Capture the cell that displays the provided text and extract its [x, y] central coordinate. 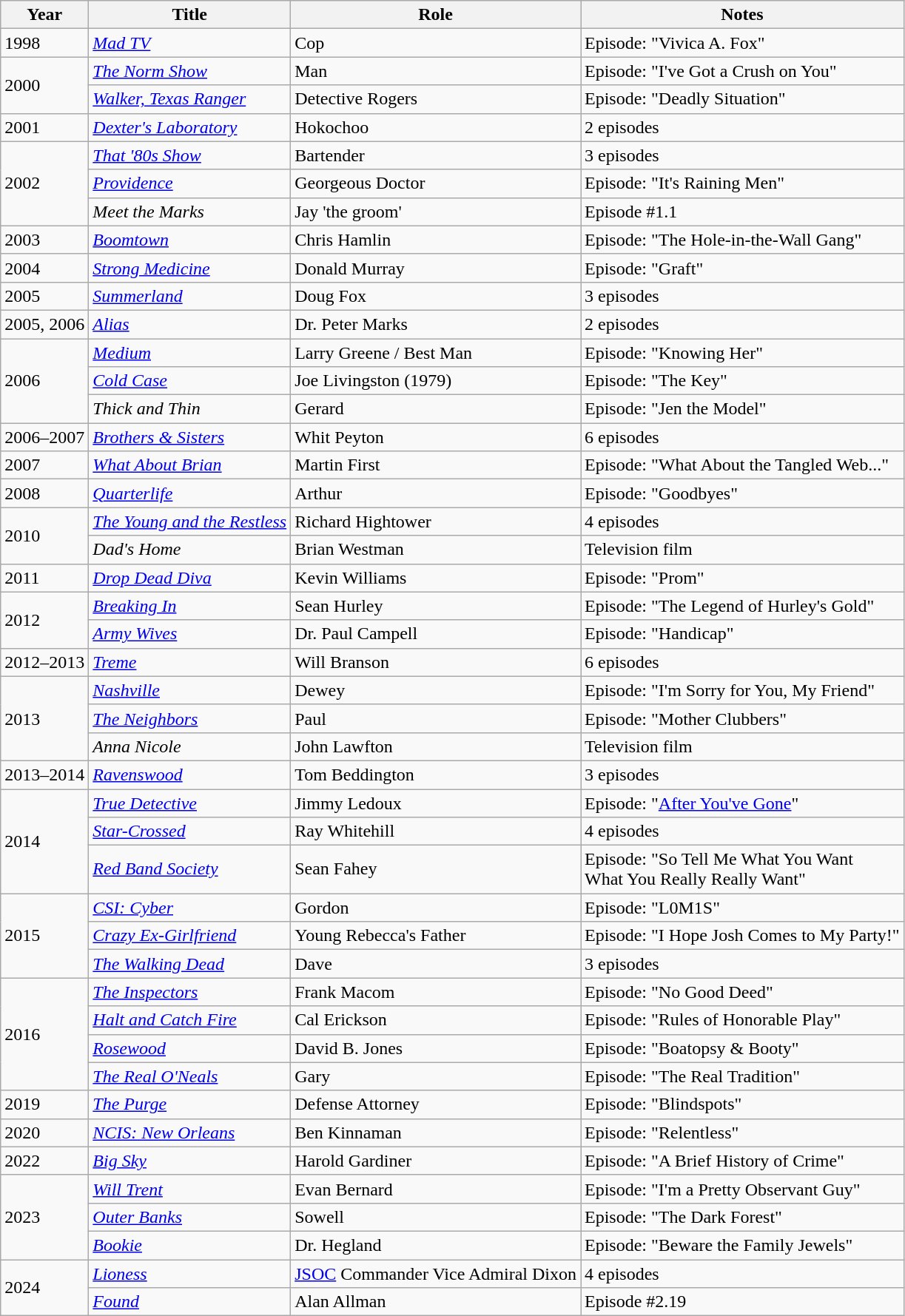
Richard Hightower [436, 522]
Boomtown [189, 240]
Episode: "Goodbyes" [741, 493]
Brian Westman [436, 550]
Ray Whitehill [436, 831]
Tom Beddington [436, 775]
NCIS: New Orleans [189, 1133]
2019 [44, 1104]
Will Branson [436, 662]
Bartender [436, 155]
Dad's Home [189, 550]
2015 [44, 936]
Gerard [436, 409]
2005 [44, 296]
Kevin Williams [436, 578]
Year [44, 15]
Anna Nicole [189, 746]
Harold Gardiner [436, 1161]
Episode: "The Real Tradition" [741, 1076]
Star-Crossed [189, 831]
Notes [741, 15]
Episode: "I've Got a Crush on You" [741, 71]
Meet the Marks [189, 212]
Episode: "Jen the Model" [741, 409]
JSOC Commander Vice Admiral Dixon [436, 1273]
Crazy Ex-Girlfriend [189, 936]
Rosewood [189, 1048]
Episode: "Relentless" [741, 1133]
Title [189, 15]
Dave [436, 964]
Evan Bernard [436, 1189]
Sean Fahey [436, 870]
2010 [44, 536]
The Neighbors [189, 718]
Episode #1.1 [741, 212]
2004 [44, 268]
Dexter's Laboratory [189, 127]
Episode: "What About the Tangled Web..." [741, 465]
2024 [44, 1287]
Young Rebecca's Father [436, 936]
The Walking Dead [189, 964]
Providence [189, 183]
Detective Rogers [436, 99]
Chris Hamlin [436, 240]
Breaking In [189, 606]
Man [436, 71]
Paul [436, 718]
Episode: "The Key" [741, 381]
Dr. Paul Campell [436, 634]
Episode: "A Brief History of Crime" [741, 1161]
2022 [44, 1161]
Episode: "So Tell Me What You WantWhat You Really Really Want" [741, 870]
Martin First [436, 465]
2000 [44, 85]
Walker, Texas Ranger [189, 99]
Episode #2.19 [741, 1302]
Dewey [436, 690]
Frank Macom [436, 992]
Episode: "Boatopsy & Booty" [741, 1048]
2003 [44, 240]
Jimmy Ledoux [436, 803]
Episode: "No Good Deed" [741, 992]
2005, 2006 [44, 324]
Strong Medicine [189, 268]
Episode: "The Legend of Hurley's Gold" [741, 606]
Cal Erickson [436, 1020]
Gordon [436, 908]
Episode: "The Dark Forest" [741, 1217]
Role [436, 15]
Defense Attorney [436, 1104]
2013 [44, 718]
2011 [44, 578]
Mad TV [189, 43]
Gary [436, 1076]
Outer Banks [189, 1217]
Thick and Thin [189, 409]
The Purge [189, 1104]
Episode: "Blindspots" [741, 1104]
2007 [44, 465]
2012–2013 [44, 662]
Episode: "I'm a Pretty Observant Guy" [741, 1189]
Cold Case [189, 381]
Episode: "Knowing Her" [741, 353]
The Norm Show [189, 71]
Dr. Peter Marks [436, 324]
Cop [436, 43]
Whit Peyton [436, 437]
2023 [44, 1217]
Sowell [436, 1217]
What About Brian [189, 465]
Larry Greene / Best Man [436, 353]
2006 [44, 381]
Jay 'the groom' [436, 212]
Donald Murray [436, 268]
Drop Dead Diva [189, 578]
Brothers & Sisters [189, 437]
2006–2007 [44, 437]
Lioness [189, 1273]
Halt and Catch Fire [189, 1020]
Medium [189, 353]
Episode: "Handicap" [741, 634]
Episode: "After You've Gone" [741, 803]
Alan Allman [436, 1302]
John Lawfton [436, 746]
Episode: "I Hope Josh Comes to My Party!" [741, 936]
Found [189, 1302]
1998 [44, 43]
2008 [44, 493]
Episode: "It's Raining Men" [741, 183]
Episode: "I'm Sorry for You, My Friend" [741, 690]
Big Sky [189, 1161]
Doug Fox [436, 296]
Episode: "L0M1S" [741, 908]
Episode: "Beware the Family Jewels" [741, 1245]
CSI: Cyber [189, 908]
Episode: "Deadly Situation" [741, 99]
The Inspectors [189, 992]
True Detective [189, 803]
Georgeous Doctor [436, 183]
That '80s Show [189, 155]
Ravenswood [189, 775]
2016 [44, 1034]
Red Band Society [189, 870]
2012 [44, 620]
Summerland [189, 296]
The Real O'Neals [189, 1076]
Episode: "Rules of Honorable Play" [741, 1020]
Army Wives [189, 634]
Episode: "The Hole-in-the-Wall Gang" [741, 240]
Episode: "Mother Clubbers" [741, 718]
Episode: "Prom" [741, 578]
David B. Jones [436, 1048]
Alias [189, 324]
Nashville [189, 690]
2020 [44, 1133]
Quarterlife [189, 493]
Arthur [436, 493]
Hokochoo [436, 127]
The Young and the Restless [189, 522]
Ben Kinnaman [436, 1133]
Joe Livingston (1979) [436, 381]
Episode: "Vivica A. Fox" [741, 43]
Sean Hurley [436, 606]
2013–2014 [44, 775]
2001 [44, 127]
2002 [44, 183]
Dr. Hegland [436, 1245]
Bookie [189, 1245]
2014 [44, 840]
Treme [189, 662]
Will Trent [189, 1189]
Episode: "Graft" [741, 268]
